Return [x, y] of the center of cell containing provided text 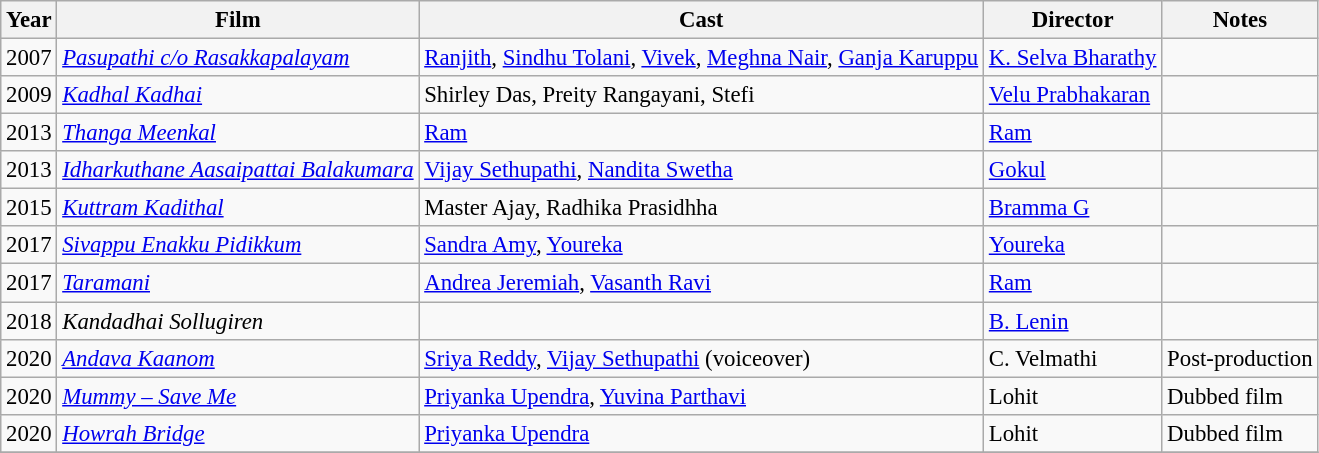
Vijay Sethupathi, Nandita Swetha [702, 170]
2007 [29, 58]
Sandra Amy, Youreka [702, 245]
Sriya Reddy, Vijay Sethupathi (voiceover) [702, 358]
Ranjith, Sindhu Tolani, Vivek, Meghna Nair, Ganja Karuppu [702, 58]
Gokul [1073, 170]
K. Selva Bharathy [1073, 58]
Kuttram Kadithal [238, 208]
Priyanka Upendra [702, 433]
2018 [29, 321]
B. Lenin [1073, 321]
Film [238, 20]
Sivappu Enakku Pidikkum [238, 245]
Andava Kaanom [238, 358]
Kadhal Kadhai [238, 95]
Kandadhai Sollugiren [238, 321]
C. Velmathi [1073, 358]
Cast [702, 20]
Pasupathi c/o Rasakkapalayam [238, 58]
Thanga Meenkal [238, 133]
Howrah Bridge [238, 433]
Andrea Jeremiah, Vasanth Ravi [702, 283]
2009 [29, 95]
Master Ajay, Radhika Prasidhha [702, 208]
Taramani [238, 283]
Bramma G [1073, 208]
Idharkuthane Aasaipattai Balakumara [238, 170]
Year [29, 20]
Shirley Das, Preity Rangayani, Stefi [702, 95]
Youreka [1073, 245]
Mummy – Save Me [238, 396]
Priyanka Upendra, Yuvina Parthavi [702, 396]
Notes [1240, 20]
Velu Prabhakaran [1073, 95]
2015 [29, 208]
Post-production [1240, 358]
Director [1073, 20]
